Capture the cell that displays the provided text and extract its [X, Y] central coordinate. 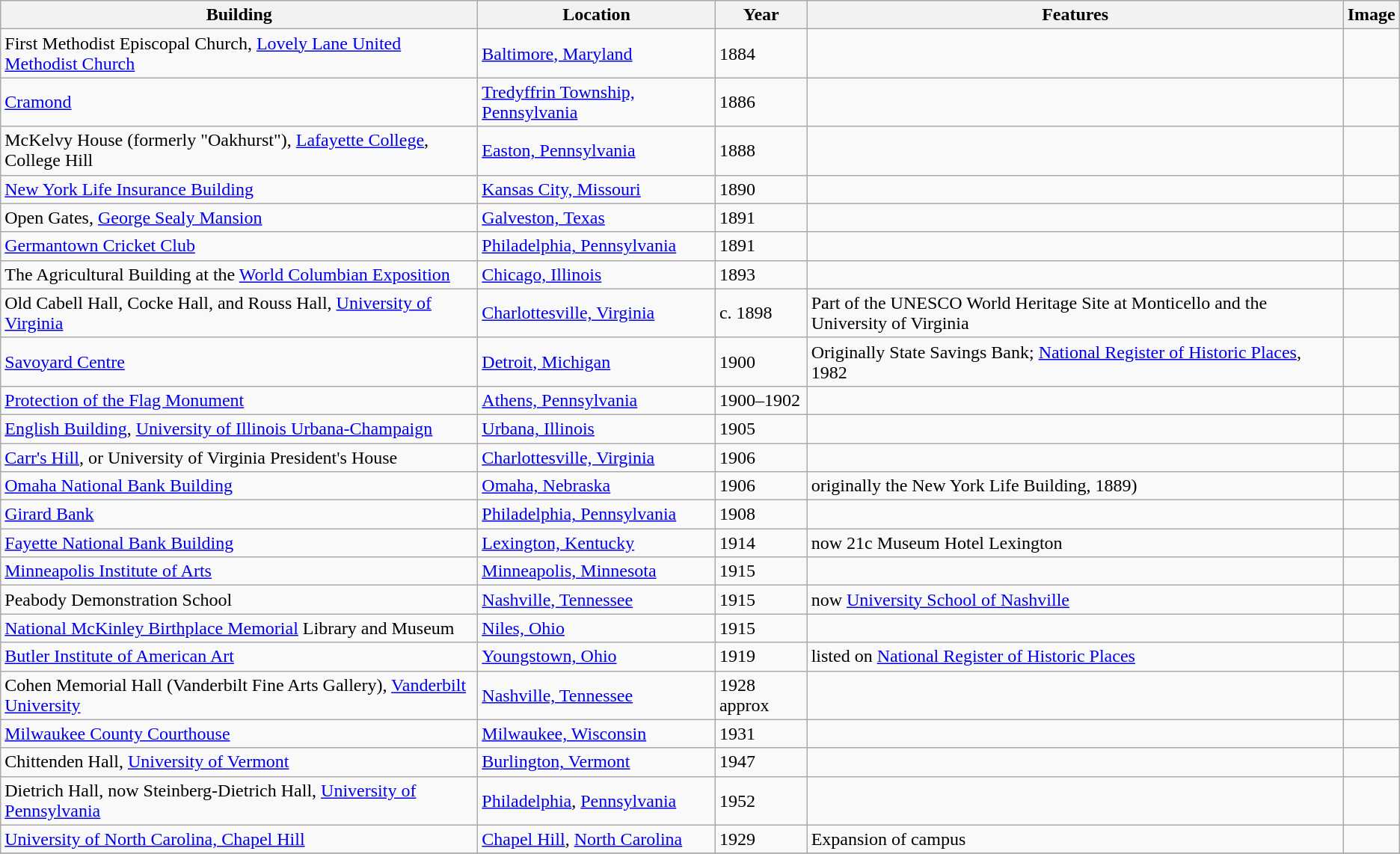
University of North Carolina, Chapel Hill [239, 839]
Protection of the Flag Monument [239, 400]
originally the New York Life Building, 1889) [1075, 486]
1952 [761, 800]
The Agricultural Building at the World Columbian Exposition [239, 274]
now 21c Museum Hotel Lexington [1075, 543]
1886 [761, 102]
1905 [761, 428]
Omaha, Nebraska [597, 486]
Dietrich Hall, now Steinberg-Dietrich Hall, University of Pennsylvania [239, 800]
1884 [761, 54]
Galveston, Texas [597, 218]
1947 [761, 762]
1900–1902 [761, 400]
Part of the UNESCO World Heritage Site at Monticello and the University of Virginia [1075, 313]
Chapel Hill, North Carolina [597, 839]
1890 [761, 189]
Carr's Hill, or University of Virginia President's House [239, 457]
Butler Institute of American Art [239, 657]
1928 approx [761, 695]
Chittenden Hall, University of Vermont [239, 762]
Minneapolis Institute of Arts [239, 571]
Features [1075, 15]
Cohen Memorial Hall (Vanderbilt Fine Arts Gallery), Vanderbilt University [239, 695]
listed on National Register of Historic Places [1075, 657]
McKelvy House (formerly "Oakhurst"), Lafayette College, College Hill [239, 151]
Tredyffrin Township, Pennsylvania [597, 102]
Easton, Pennsylvania [597, 151]
1908 [761, 514]
Omaha National Bank Building [239, 486]
Image [1372, 15]
Location [597, 15]
English Building, University of Illinois Urbana-Champaign [239, 428]
c. 1898 [761, 313]
1914 [761, 543]
Savoyard Centre [239, 362]
Old Cabell Hall, Cocke Hall, and Rouss Hall, University of Virginia [239, 313]
now University School of Nashville [1075, 600]
Youngstown, Ohio [597, 657]
New York Life Insurance Building [239, 189]
Athens, Pennsylvania [597, 400]
Milwaukee County Courthouse [239, 734]
Cramond [239, 102]
Minneapolis, Minnesota [597, 571]
1893 [761, 274]
Building [239, 15]
Niles, Ohio [597, 628]
Milwaukee, Wisconsin [597, 734]
1931 [761, 734]
Germantown Cricket Club [239, 246]
Open Gates, George Sealy Mansion [239, 218]
Chicago, Illinois [597, 274]
Girard Bank [239, 514]
First Methodist Episcopal Church, Lovely Lane United Methodist Church [239, 54]
Baltimore, Maryland [597, 54]
Peabody Demonstration School [239, 600]
Detroit, Michigan [597, 362]
1888 [761, 151]
Kansas City, Missouri [597, 189]
Expansion of campus [1075, 839]
Originally State Savings Bank; National Register of Historic Places, 1982 [1075, 362]
Urbana, Illinois [597, 428]
1900 [761, 362]
Lexington, Kentucky [597, 543]
National McKinley Birthplace Memorial Library and Museum [239, 628]
Burlington, Vermont [597, 762]
Fayette National Bank Building [239, 543]
1919 [761, 657]
Year [761, 15]
1929 [761, 839]
